Output the (x, y) coordinate of the center of the cell containing the given text.  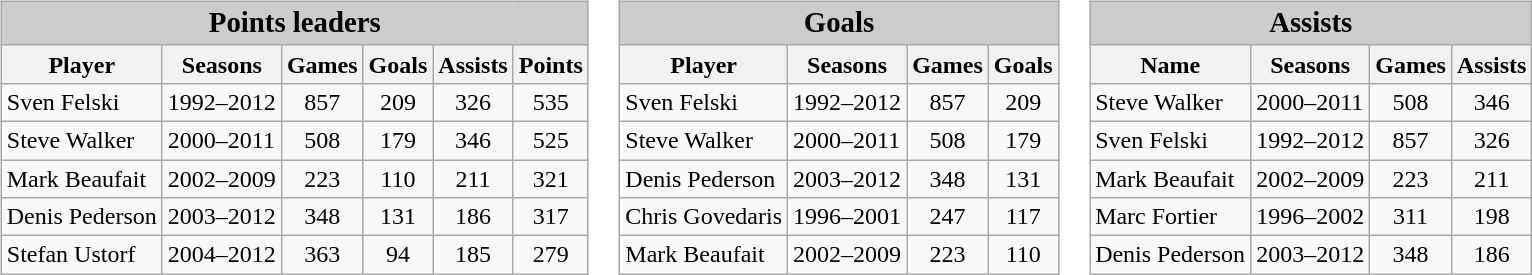
Name (1170, 64)
317 (550, 217)
247 (948, 217)
198 (1491, 217)
117 (1023, 217)
279 (550, 255)
Points (550, 64)
1996–2002 (1310, 217)
363 (322, 255)
535 (550, 102)
185 (473, 255)
2004–2012 (222, 255)
94 (398, 255)
321 (550, 179)
Chris Govedaris (704, 217)
Points leaders (294, 23)
525 (550, 140)
1996–2001 (848, 217)
Stefan Ustorf (82, 255)
Marc Fortier (1170, 217)
311 (1411, 217)
